Capture the cell that displays the provided text and extract its (x, y) central coordinate. 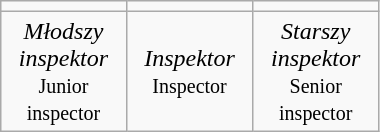
InspektorInspector (190, 72)
Młodszy inspektorJunior inspector (64, 72)
Starszy inspektor Senior inspector (316, 72)
